Identify which cell holds the provided text, then report its (X, Y) central coordinate. 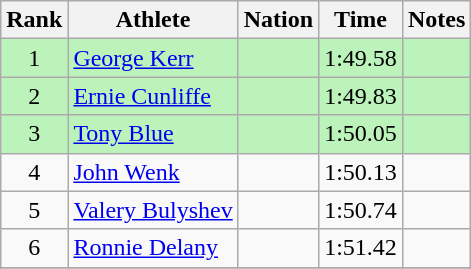
1:50.05 (361, 134)
Ronnie Delany (153, 248)
1 (34, 58)
Valery Bulyshev (153, 210)
1:49.83 (361, 96)
Notes (436, 20)
1:49.58 (361, 58)
George Kerr (153, 58)
Athlete (153, 20)
2 (34, 96)
Ernie Cunliffe (153, 96)
1:50.74 (361, 210)
6 (34, 248)
5 (34, 210)
1:50.13 (361, 172)
3 (34, 134)
4 (34, 172)
Nation (278, 20)
1:51.42 (361, 248)
Rank (34, 20)
John Wenk (153, 172)
Tony Blue (153, 134)
Time (361, 20)
